Identify which cell holds the provided text, then report its [X, Y] central coordinate. 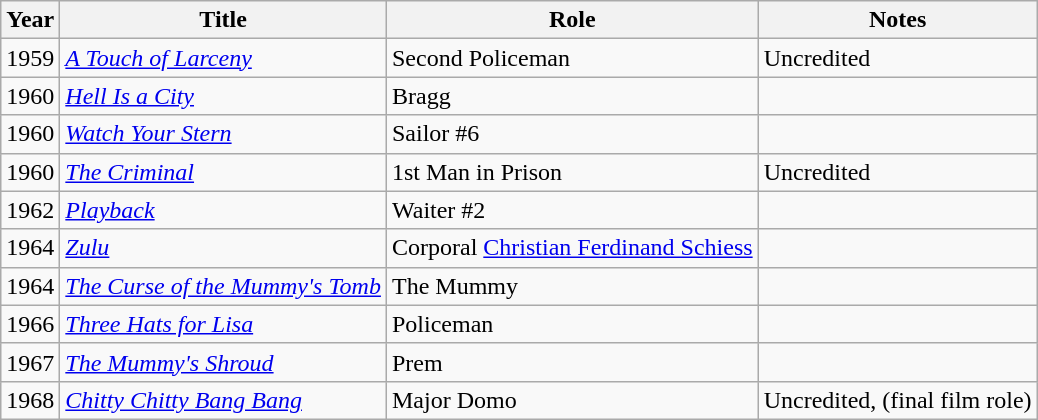
Notes [898, 20]
Zulu [224, 248]
1968 [30, 400]
Hell Is a City [224, 96]
Waiter #2 [572, 210]
Sailor #6 [572, 134]
Major Domo [572, 400]
Uncredited, (final film role) [898, 400]
A Touch of Larceny [224, 58]
The Criminal [224, 172]
Playback [224, 210]
1966 [30, 324]
1962 [30, 210]
Watch Your Stern [224, 134]
Corporal Christian Ferdinand Schiess [572, 248]
Year [30, 20]
Role [572, 20]
Prem [572, 362]
1st Man in Prison [572, 172]
The Mummy [572, 286]
1959 [30, 58]
Policeman [572, 324]
Chitty Chitty Bang Bang [224, 400]
Second Policeman [572, 58]
The Curse of the Mummy's Tomb [224, 286]
The Mummy's Shroud [224, 362]
Bragg [572, 96]
1967 [30, 362]
Three Hats for Lisa [224, 324]
Title [224, 20]
